Identify which cell holds the provided text, then report its (X, Y) central coordinate. 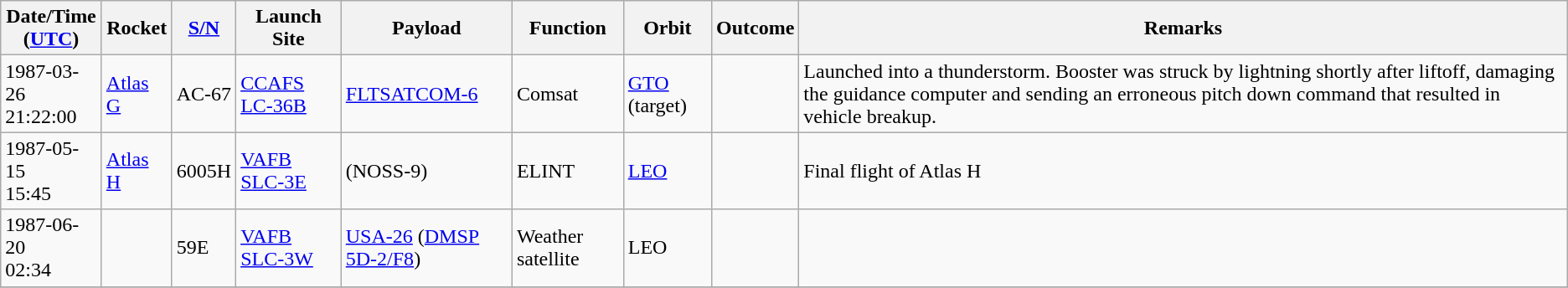
VAFB SLC-3E (289, 171)
Final flight of Atlas H (1183, 171)
Outcome (755, 28)
Payload (426, 28)
USA-26 (DMSP 5D-2/F8) (426, 248)
AC-67 (204, 94)
Atlas G (137, 94)
1987-03-2621:22:00 (52, 94)
Orbit (667, 28)
GTO (target) (667, 94)
S/N (204, 28)
Remarks (1183, 28)
Atlas H (137, 171)
Function (568, 28)
CCAFS LC-36B (289, 94)
FLTSATCOM-6 (426, 94)
6005H (204, 171)
1987-05-1515:45 (52, 171)
VAFB SLC-3W (289, 248)
Comsat (568, 94)
(NOSS-9) (426, 171)
Launch Site (289, 28)
Date/Time(UTC) (52, 28)
ELINT (568, 171)
Weather satellite (568, 248)
1987-06-2002:34 (52, 248)
Rocket (137, 28)
59E (204, 248)
